Determine the [X, Y] coordinate at the center of the cell enclosing the given text.  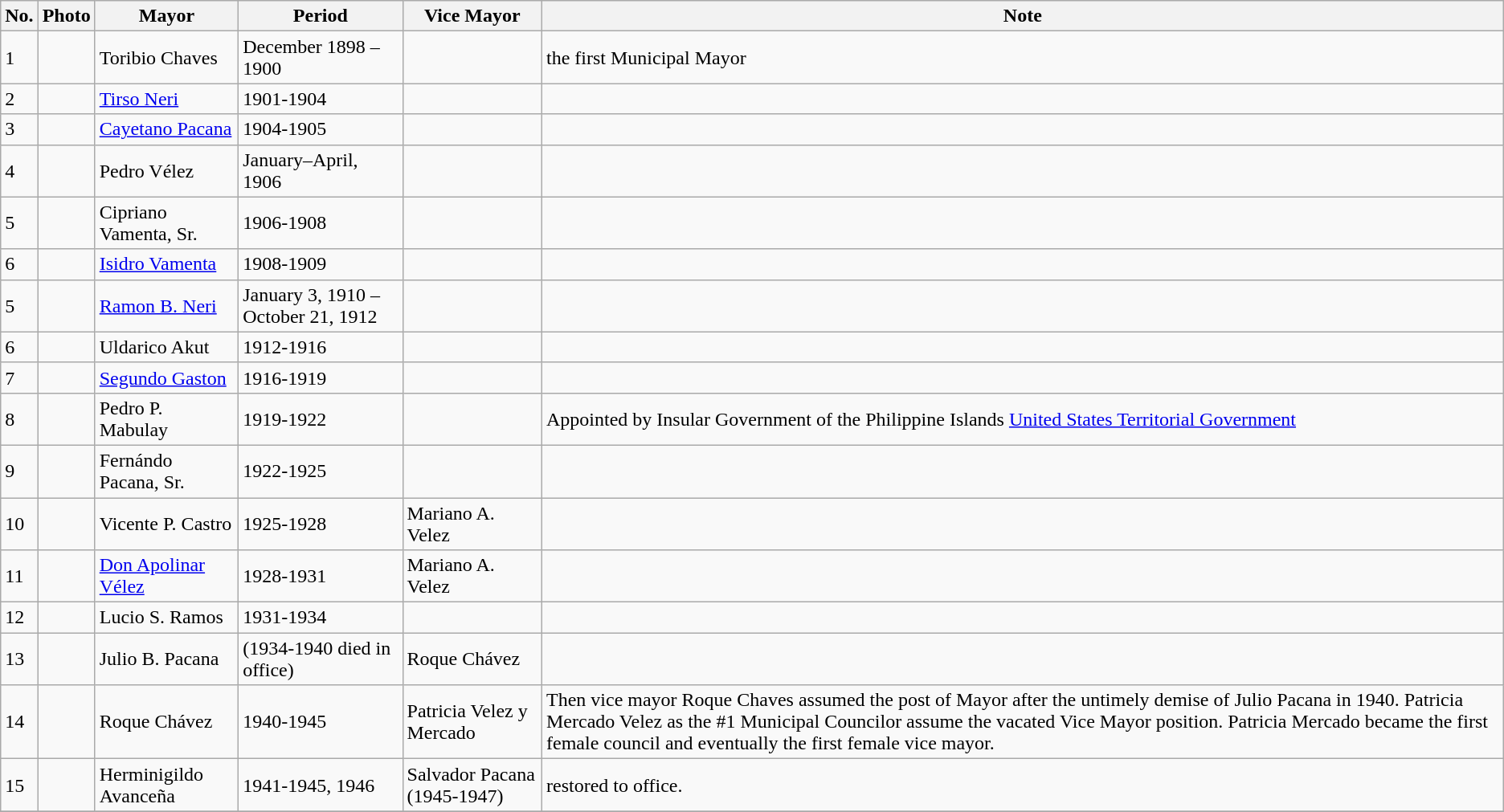
Salvador Pacana (1945-1947) [472, 785]
Period [321, 16]
1922-1925 [321, 471]
December 1898 – 1900 [321, 58]
1904-1905 [321, 129]
11 [19, 577]
8 [19, 419]
3 [19, 129]
Cayetano Pacana [166, 129]
Pedro P. Mabulay [166, 419]
1940-1945 [321, 722]
Ramon B. Neri [166, 305]
Vice Mayor [472, 16]
Photo [66, 16]
1901-1904 [321, 99]
1906-1908 [321, 223]
Herminigildo Avanceña [166, 785]
1916-1919 [321, 377]
Vicente P. Castro [166, 524]
Mayor [166, 16]
Fernándo Pacana, Sr. [166, 471]
Isidro Vamenta [166, 264]
Note [1022, 16]
12 [19, 618]
Uldarico Akut [166, 347]
10 [19, 524]
1 [19, 58]
January–April, 1906 [321, 170]
January 3, 1910 – October 21, 1912 [321, 305]
1928-1931 [321, 577]
1931-1934 [321, 618]
9 [19, 471]
Toribio Chaves [166, 58]
(1934-1940 died in office) [321, 659]
2 [19, 99]
1941-1945, 1946 [321, 785]
Lucio S. Ramos [166, 618]
Cipriano Vamenta, Sr. [166, 223]
1908-1909 [321, 264]
1919-1922 [321, 419]
14 [19, 722]
1912-1916 [321, 347]
Pedro Vélez [166, 170]
1925-1928 [321, 524]
15 [19, 785]
the first Municipal Mayor [1022, 58]
Appointed by Insular Government of the Philippine Islands United States Territorial Government [1022, 419]
Tirso Neri [166, 99]
Patricia Velez y Mercado [472, 722]
Don Apolinar Vélez [166, 577]
Segundo Gaston [166, 377]
No. [19, 16]
4 [19, 170]
13 [19, 659]
Julio B. Pacana [166, 659]
restored to office. [1022, 785]
7 [19, 377]
